Determine the [x, y] coordinate at the center of the cell enclosing the given text.  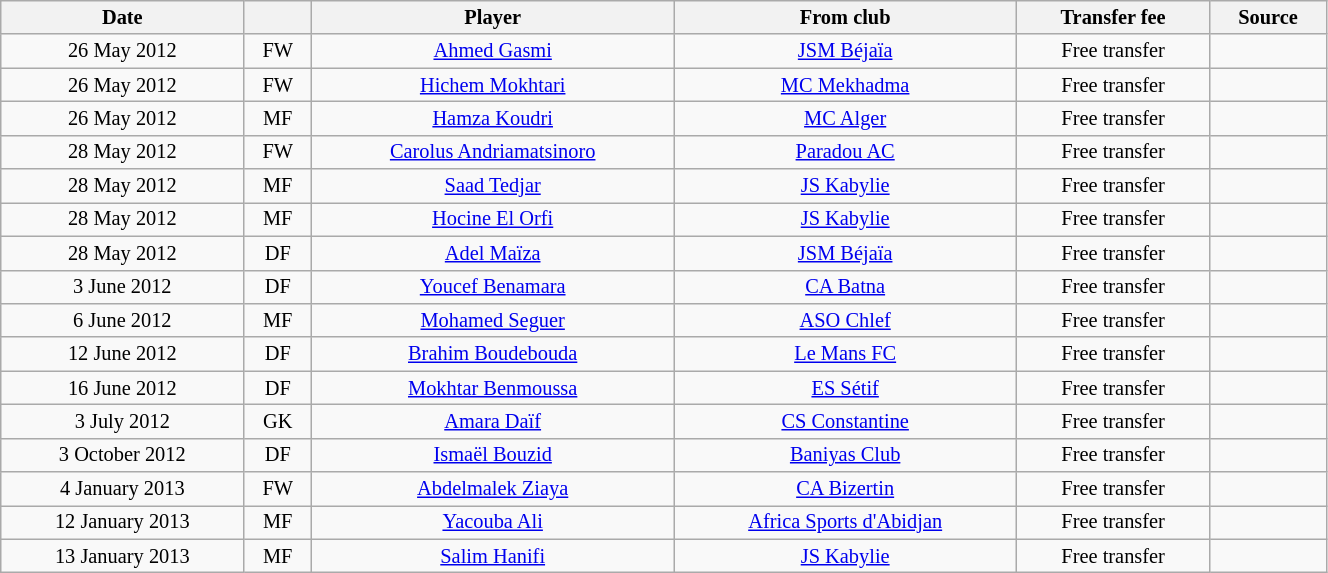
Africa Sports d'Abidjan [846, 522]
Abdelmalek Ziaya [493, 489]
12 June 2012 [122, 354]
Carolus Andriamatsinoro [493, 152]
From club [846, 17]
Ismaël Bouzid [493, 455]
Saad Tedjar [493, 186]
Transfer fee [1114, 17]
ES Sétif [846, 388]
ASO Chlef [846, 320]
Player [493, 17]
MC Mekhadma [846, 85]
Hichem Mokhtari [493, 85]
Mohamed Seguer [493, 320]
Le Mans FC [846, 354]
Salim Hanifi [493, 556]
Yacouba Ali [493, 522]
CA Batna [846, 287]
3 October 2012 [122, 455]
Source [1268, 17]
12 January 2013 [122, 522]
CS Constantine [846, 421]
Hamza Koudri [493, 118]
GK [278, 421]
Baniyas Club [846, 455]
Youcef Benamara [493, 287]
MC Alger [846, 118]
Date [122, 17]
Amara Daïf [493, 421]
Brahim Boudebouda [493, 354]
3 July 2012 [122, 421]
Adel Maïza [493, 253]
16 June 2012 [122, 388]
Paradou AC [846, 152]
CA Bizertin [846, 489]
4 January 2013 [122, 489]
6 June 2012 [122, 320]
Ahmed Gasmi [493, 51]
3 June 2012 [122, 287]
Mokhtar Benmoussa [493, 388]
13 January 2013 [122, 556]
Hocine El Orfi [493, 219]
